Identify which cell holds the provided text, then report its [X, Y] central coordinate. 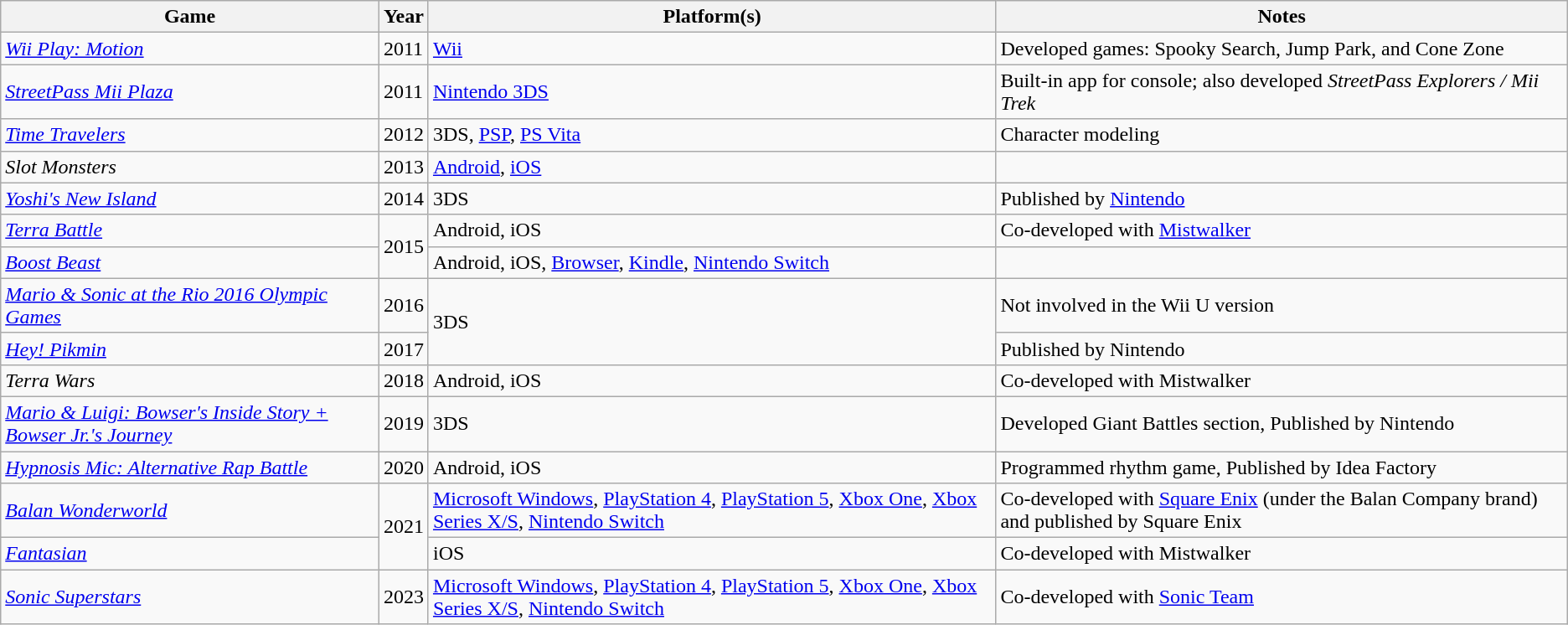
Not involved in the Wii U version [1282, 305]
Terra Battle [190, 230]
2015 [404, 246]
2013 [404, 167]
Developed Giant Battles section, Published by Nintendo [1282, 424]
2012 [404, 135]
Co-developed with Sonic Team [1282, 597]
Notes [1282, 17]
StreetPass Mii Plaza [190, 92]
Hey! Pikmin [190, 349]
Hypnosis Mic: Alternative Rap Battle [190, 467]
Boost Beast [190, 262]
Developed games: Spooky Search, Jump Park, and Cone Zone [1282, 49]
Terra Wars [190, 380]
2018 [404, 380]
2023 [404, 597]
2020 [404, 467]
Character modeling [1282, 135]
2017 [404, 349]
2016 [404, 305]
Mario & Luigi: Bowser's Inside Story + Bowser Jr.'s Journey [190, 424]
Sonic Superstars [190, 597]
Wii [712, 49]
Yoshi's New Island [190, 199]
Year [404, 17]
Built-in app for console; also developed StreetPass Explorers / Mii Trek [1282, 92]
Mario & Sonic at the Rio 2016 Olympic Games [190, 305]
2019 [404, 424]
Fantasian [190, 554]
Slot Monsters [190, 167]
Wii Play: Motion [190, 49]
2021 [404, 526]
Android, iOS, Browser, Kindle, Nintendo Switch [712, 262]
Co-developed with Square Enix (under the Balan Company brand) and published by Square Enix [1282, 511]
2014 [404, 199]
Programmed rhythm game, Published by Idea Factory [1282, 467]
Platform(s) [712, 17]
Nintendo 3DS [712, 92]
Game [190, 17]
Time Travelers [190, 135]
3DS, PSP, PS Vita [712, 135]
Balan Wonderworld [190, 511]
iOS [712, 554]
